Search for the cell housing the specified text and yield its (X, Y) center coordinate. 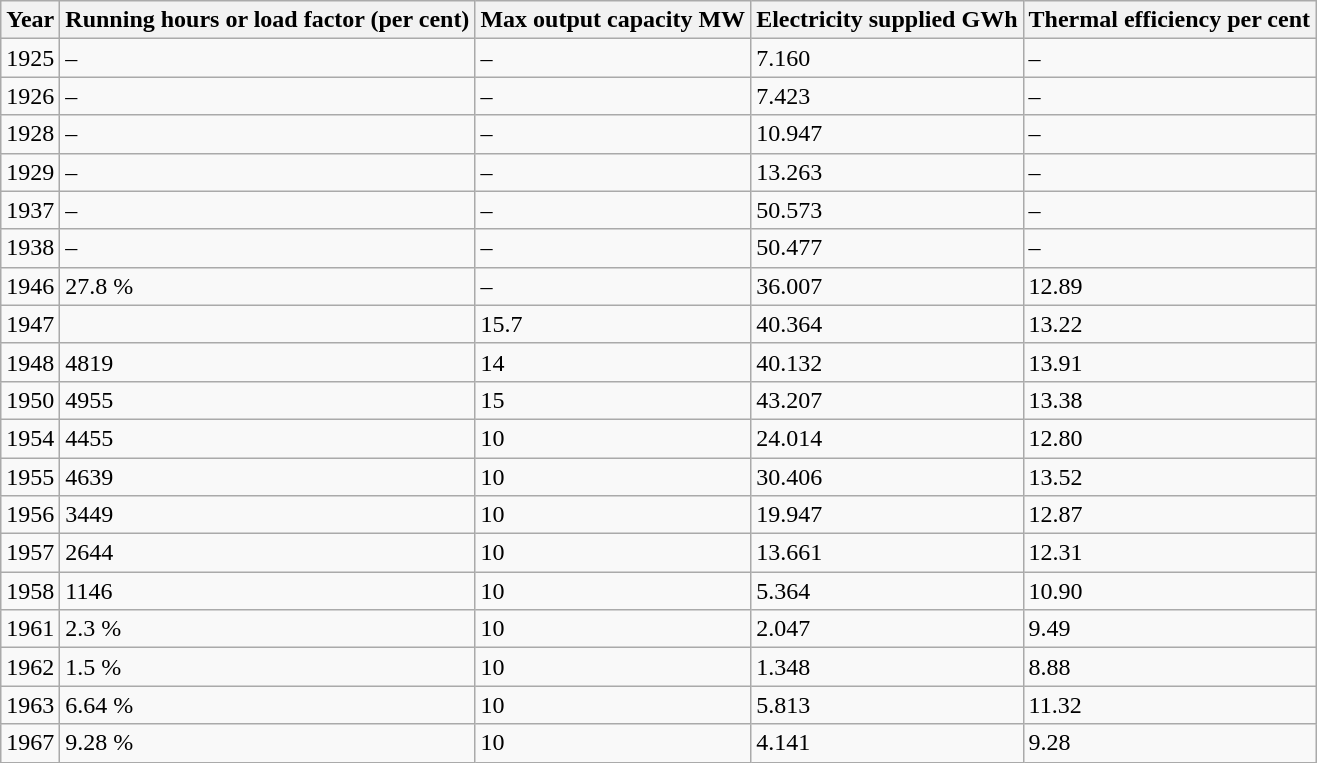
13.661 (887, 553)
3449 (268, 515)
6.64 % (268, 705)
27.8 % (268, 286)
1146 (268, 591)
1962 (30, 667)
1925 (30, 58)
10.947 (887, 134)
50.477 (887, 248)
30.406 (887, 477)
Max output capacity MW (613, 20)
1957 (30, 553)
1.5 % (268, 667)
12.31 (1170, 553)
1928 (30, 134)
1948 (30, 362)
43.207 (887, 400)
1946 (30, 286)
40.364 (887, 324)
13.91 (1170, 362)
24.014 (887, 438)
1929 (30, 172)
9.28 % (268, 743)
1950 (30, 400)
2.3 % (268, 629)
1961 (30, 629)
15 (613, 400)
12.89 (1170, 286)
13.38 (1170, 400)
4955 (268, 400)
12.80 (1170, 438)
Running hours or load factor (per cent) (268, 20)
19.947 (887, 515)
4639 (268, 477)
Electricity supplied GWh (887, 20)
4819 (268, 362)
11.32 (1170, 705)
2644 (268, 553)
13.22 (1170, 324)
1954 (30, 438)
15.7 (613, 324)
8.88 (1170, 667)
5.813 (887, 705)
36.007 (887, 286)
14 (613, 362)
1955 (30, 477)
50.573 (887, 210)
Thermal efficiency per cent (1170, 20)
4.141 (887, 743)
1947 (30, 324)
9.28 (1170, 743)
Year (30, 20)
9.49 (1170, 629)
5.364 (887, 591)
1926 (30, 96)
10.90 (1170, 591)
13.263 (887, 172)
12.87 (1170, 515)
1938 (30, 248)
1958 (30, 591)
4455 (268, 438)
1963 (30, 705)
1937 (30, 210)
1967 (30, 743)
2.047 (887, 629)
13.52 (1170, 477)
1956 (30, 515)
7.160 (887, 58)
40.132 (887, 362)
1.348 (887, 667)
7.423 (887, 96)
